Detect which cell encompasses the target text, then output its (X, Y) center coordinate. 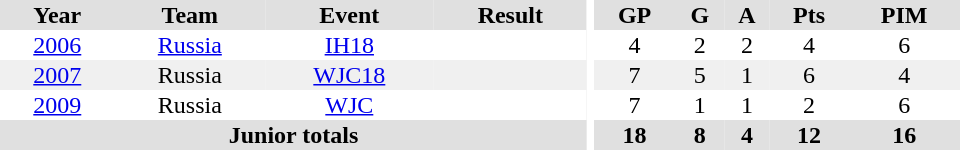
2006 (58, 45)
Year (58, 15)
Result (511, 15)
Pts (810, 15)
12 (810, 135)
IH18 (349, 45)
Team (190, 15)
G (700, 15)
A (747, 15)
Junior totals (294, 135)
2009 (58, 105)
16 (904, 135)
8 (700, 135)
Event (349, 15)
2007 (58, 75)
18 (635, 135)
PIM (904, 15)
5 (700, 75)
WJC18 (349, 75)
WJC (349, 105)
GP (635, 15)
